Pinpoint the cell where the given text exists, returning its (x, y) midpoint coordinate. 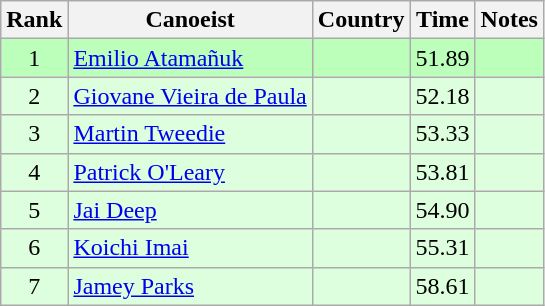
Canoeist (190, 20)
Giovane Vieira de Paula (190, 96)
58.61 (442, 286)
2 (34, 96)
54.90 (442, 210)
51.89 (442, 58)
Rank (34, 20)
Emilio Atamañuk (190, 58)
55.31 (442, 248)
Country (361, 20)
7 (34, 286)
6 (34, 248)
53.33 (442, 134)
Time (442, 20)
Jai Deep (190, 210)
Notes (509, 20)
5 (34, 210)
1 (34, 58)
53.81 (442, 172)
Jamey Parks (190, 286)
3 (34, 134)
Koichi Imai (190, 248)
4 (34, 172)
Patrick O'Leary (190, 172)
Martin Tweedie (190, 134)
52.18 (442, 96)
